Identify which cell holds the provided text, then report its (X, Y) central coordinate. 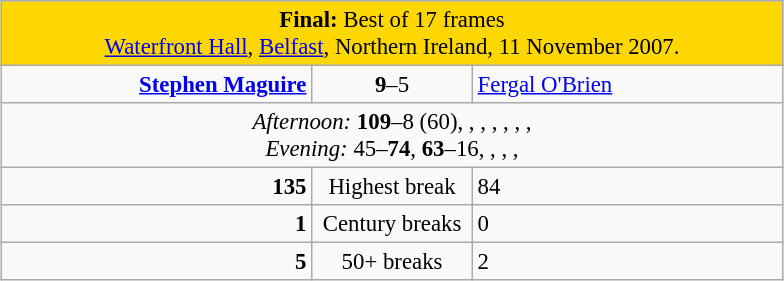
Century breaks (392, 224)
Highest break (392, 187)
9–5 (392, 85)
Stephen Maguire (156, 85)
1 (156, 224)
0 (628, 224)
5 (156, 262)
84 (628, 187)
135 (156, 187)
Fergal O'Brien (628, 85)
2 (628, 262)
Afternoon: 109–8 (60), , , , , , , Evening: 45–74, 63–16, , , , (392, 136)
50+ breaks (392, 262)
Final: Best of 17 framesWaterfront Hall, Belfast, Northern Ireland, 11 November 2007. (392, 34)
